Locate the cell with the specified text and output its (X, Y) center coordinate. 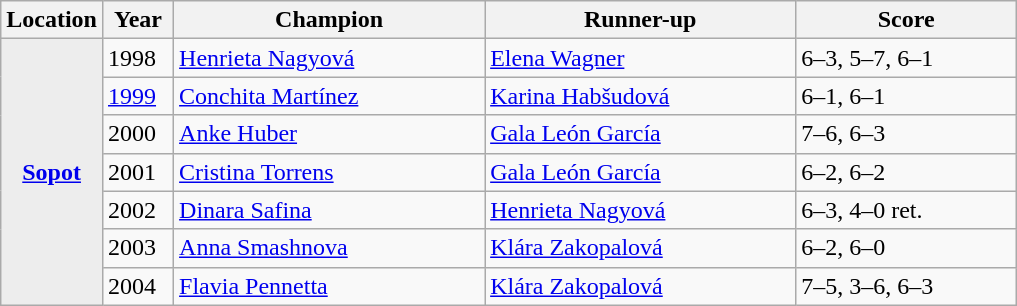
2004 (138, 286)
Location (52, 20)
Runner-up (640, 20)
Anna Smashnova (330, 248)
Elena Wagner (640, 58)
6–2, 6–0 (906, 248)
2002 (138, 210)
1998 (138, 58)
Conchita Martínez (330, 96)
7–5, 3–6, 6–3 (906, 286)
6–1, 6–1 (906, 96)
Cristina Torrens (330, 172)
Flavia Pennetta (330, 286)
Score (906, 20)
6–3, 5–7, 6–1 (906, 58)
Sopot (52, 172)
6–3, 4–0 ret. (906, 210)
Champion (330, 20)
Karina Habšudová (640, 96)
6–2, 6–2 (906, 172)
Dinara Safina (330, 210)
2003 (138, 248)
Anke Huber (330, 134)
Year (138, 20)
7–6, 6–3 (906, 134)
2000 (138, 134)
1999 (138, 96)
2001 (138, 172)
